For the text-containing cell, return its midpoint in [X, Y] coordinate format. 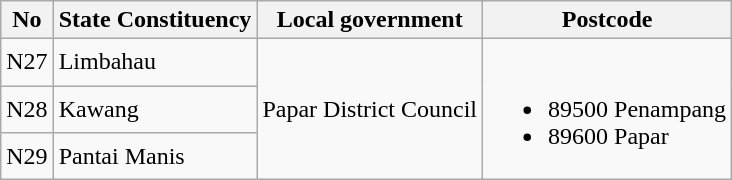
N27 [27, 62]
State Constituency [155, 20]
No [27, 20]
Pantai Manis [155, 156]
Postcode [608, 20]
Limbahau [155, 62]
N28 [27, 110]
N29 [27, 156]
Papar District Council [370, 109]
Local government [370, 20]
Kawang [155, 110]
89500 Penampang89600 Papar [608, 109]
